Return (x, y) of the center of cell containing provided text 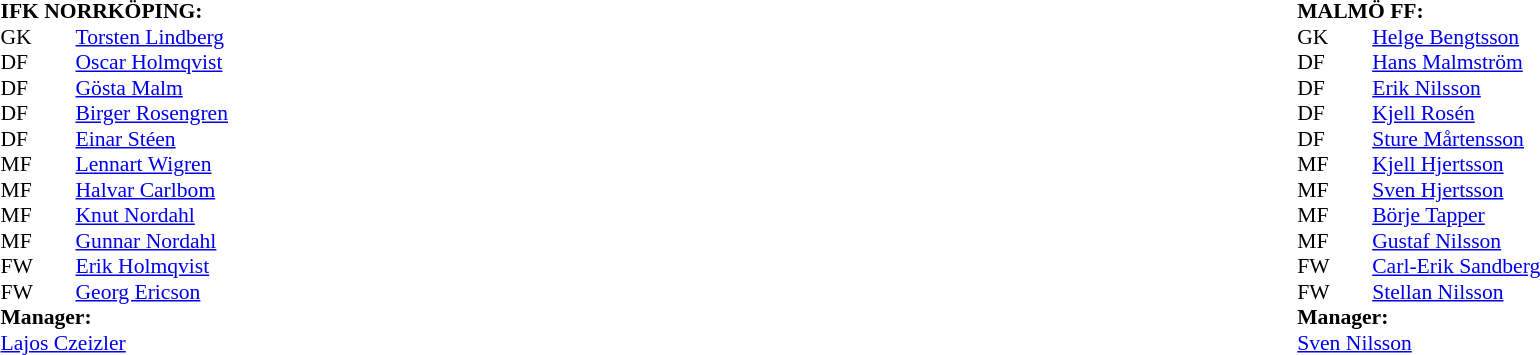
Erik Nilsson (1456, 88)
Kjell Rosén (1456, 113)
Halvar Carlbom (152, 190)
Gösta Malm (152, 88)
Birger Rosengren (152, 113)
Gunnar Nordahl (152, 241)
Gustaf Nilsson (1456, 241)
Helge Bengtsson (1456, 37)
Stellan Nilsson (1456, 292)
Georg Ericson (152, 292)
Knut Nordahl (152, 215)
Kjell Hjertsson (1456, 165)
Oscar Holmqvist (152, 63)
Carl-Erik Sandberg (1456, 267)
Börje Tapper (1456, 215)
Sture Mårtensson (1456, 139)
Sven Hjertsson (1456, 190)
Hans Malmström (1456, 63)
Lennart Wigren (152, 165)
Torsten Lindberg (152, 37)
Einar Stéen (152, 139)
Erik Holmqvist (152, 267)
